Detect which cell encompasses the target text, then output its [X, Y] center coordinate. 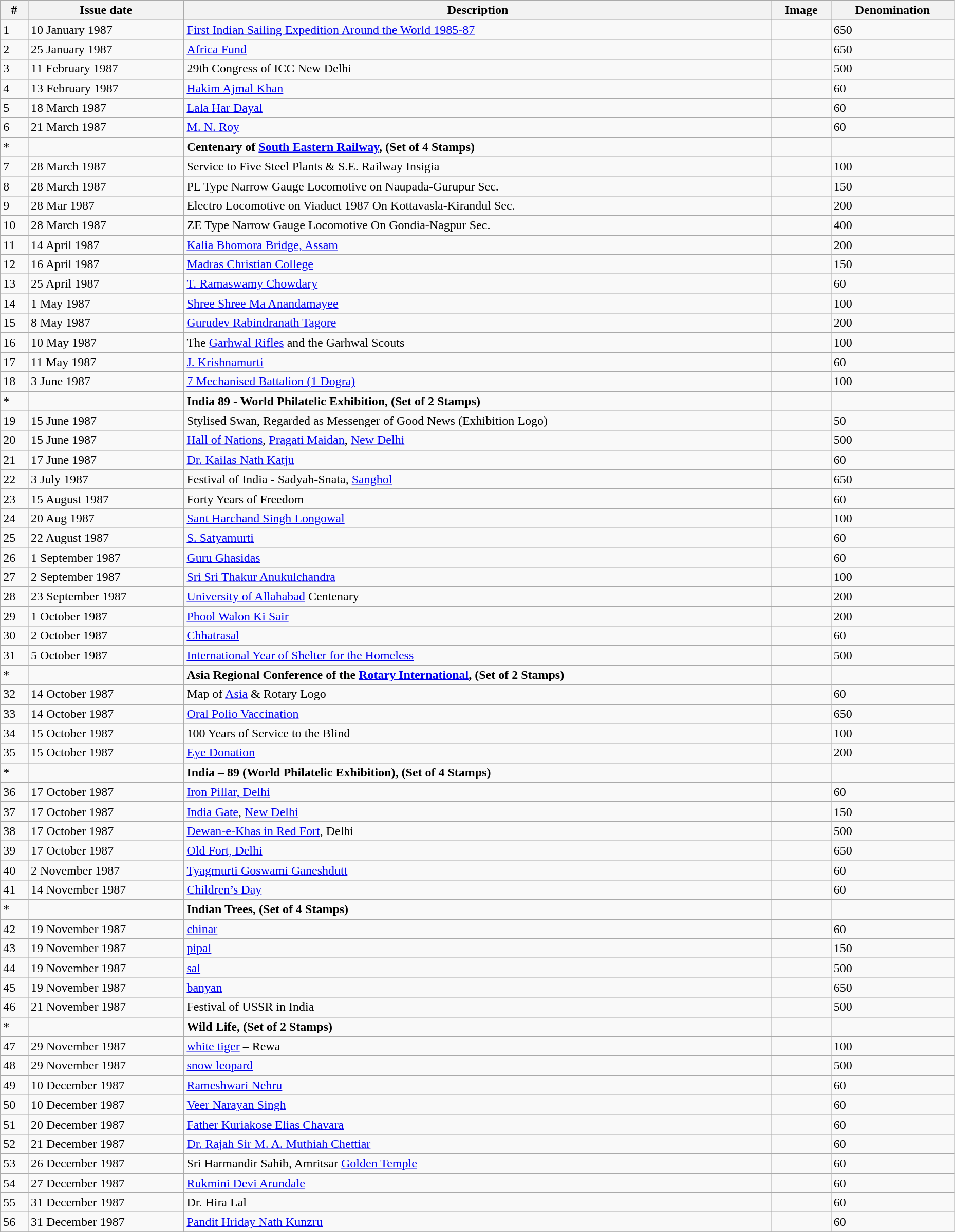
Guru Ghasidas [478, 557]
4 [14, 88]
3 June 1987 [106, 382]
28 [14, 597]
Madras Christian College [478, 264]
47 [14, 1046]
pipal [478, 949]
26 December 1987 [106, 1163]
31 [14, 655]
49 [14, 1085]
Stylised Swan, Regarded as Messenger of Good News (Exhibition Logo) [478, 421]
8 May 1987 [106, 323]
ZE Type Narrow Gauge Locomotive On Gondia-Nagpur Sec. [478, 225]
1 September 1987 [106, 557]
Dr. Hira Lal [478, 1203]
46 [14, 1007]
13 February 1987 [106, 88]
Issue date [106, 10]
Wild Life, (Set of 2 Stamps) [478, 1027]
Lala Har Dayal [478, 108]
21 November 1987 [106, 1007]
2 [14, 49]
Denomination [892, 10]
39 [14, 850]
Festival of USSR in India [478, 1007]
Africa Fund [478, 49]
Service to Five Steel Plants & S.E. Railway Insigia [478, 166]
10 May 1987 [106, 343]
Festival of India - Sadyah-Snata, Sanghol [478, 479]
5 [14, 108]
23 September 1987 [106, 597]
2 October 1987 [106, 636]
Oral Polio Vaccination [478, 714]
9 [14, 205]
35 [14, 753]
5 October 1987 [106, 655]
University of Allahabad Centenary [478, 597]
42 [14, 929]
Shree Shree Ma Anandamayee [478, 304]
40 [14, 870]
7 [14, 166]
100 Years of Service to the Blind [478, 733]
Forty Years of Freedom [478, 499]
29th Congress of ICC New Delhi [478, 69]
54 [14, 1183]
1 [14, 30]
Map of Asia & Rotary Logo [478, 694]
16 [14, 343]
17 [14, 362]
Centenary of South Eastern Railway, (Set of 4 Stamps) [478, 147]
26 [14, 557]
53 [14, 1163]
Iron Pillar, Delhi [478, 792]
banyan [478, 988]
Rameshwari Nehru [478, 1085]
36 [14, 792]
21 [14, 460]
25 [14, 538]
16 April 1987 [106, 264]
20 [14, 440]
Asia Regional Conference of the Rotary International, (Set of 2 Stamps) [478, 675]
The Garhwal Rifles and the Garhwal Scouts [478, 343]
1 May 1987 [106, 304]
Veer Narayan Singh [478, 1105]
38 [14, 831]
Sant Harchand Singh Longowal [478, 518]
56 [14, 1222]
India 89 - World Philatelic Exhibition, (Set of 2 Stamps) [478, 401]
28 Mar 1987 [106, 205]
Dr. Kailas Nath Katju [478, 460]
21 March 1987 [106, 127]
M. N. Roy [478, 127]
Image [801, 10]
19 [14, 421]
45 [14, 988]
34 [14, 733]
Dewan-e-Khas in Red Fort, Delhi [478, 831]
6 [14, 127]
Hall of Nations, Pragati Maidan, New Delhi [478, 440]
Rukmini Devi Arundale [478, 1183]
15 [14, 323]
Eye Donation [478, 753]
# [14, 10]
14 November 1987 [106, 890]
Indian Trees, (Set of 4 Stamps) [478, 909]
10 January 1987 [106, 30]
48 [14, 1066]
International Year of Shelter for the Homeless [478, 655]
18 March 1987 [106, 108]
30 [14, 636]
India Gate, New Delhi [478, 811]
3 July 1987 [106, 479]
22 [14, 479]
20 December 1987 [106, 1124]
8 [14, 186]
21 December 1987 [106, 1144]
32 [14, 694]
10 [14, 225]
41 [14, 890]
17 June 1987 [106, 460]
Kalia Bhomora Bridge, Assam [478, 245]
23 [14, 499]
3 [14, 69]
29 [14, 616]
20 Aug 1987 [106, 518]
55 [14, 1203]
Description [478, 10]
Chhatrasal [478, 636]
25 April 1987 [106, 284]
27 December 1987 [106, 1183]
Old Fort, Delhi [478, 850]
51 [14, 1124]
37 [14, 811]
snow leopard [478, 1066]
PL Type Narrow Gauge Locomotive on Naupada-Gurupur Sec. [478, 186]
First Indian Sailing Expedition Around the World 1985-87 [478, 30]
27 [14, 577]
Tyagmurti Goswami Ganeshdutt [478, 870]
11 February 1987 [106, 69]
12 [14, 264]
7 Mechanised Battalion (1 Dogra) [478, 382]
T. Ramaswamy Chowdary [478, 284]
2 November 1987 [106, 870]
33 [14, 714]
Gurudev Rabindranath Tagore [478, 323]
Electro Locomotive on Viaduct 1987 On Kottavasla-Kirandul Sec. [478, 205]
India – 89 (World Philatelic Exhibition), (Set of 4 Stamps) [478, 772]
Pandit Hriday Nath Kunzru [478, 1222]
Hakim Ajmal Khan [478, 88]
44 [14, 968]
11 May 1987 [106, 362]
24 [14, 518]
Sri Harmandir Sahib, Amritsar Golden Temple [478, 1163]
14 [14, 304]
11 [14, 245]
S. Satyamurti [478, 538]
Sri Sri Thakur Anukulchandra [478, 577]
sal [478, 968]
Father Kuriakose Elias Chavara [478, 1124]
22 August 1987 [106, 538]
1 October 1987 [106, 616]
2 September 1987 [106, 577]
Dr. Rajah Sir M. A. Muthiah Chettiar [478, 1144]
18 [14, 382]
J. Krishnamurti [478, 362]
15 August 1987 [106, 499]
400 [892, 225]
chinar [478, 929]
Phool Walon Ki Sair [478, 616]
Children’s Day [478, 890]
13 [14, 284]
52 [14, 1144]
25 January 1987 [106, 49]
43 [14, 949]
14 April 1987 [106, 245]
white tiger – Rewa [478, 1046]
